Search for the cell housing the specified text and yield its [x, y] center coordinate. 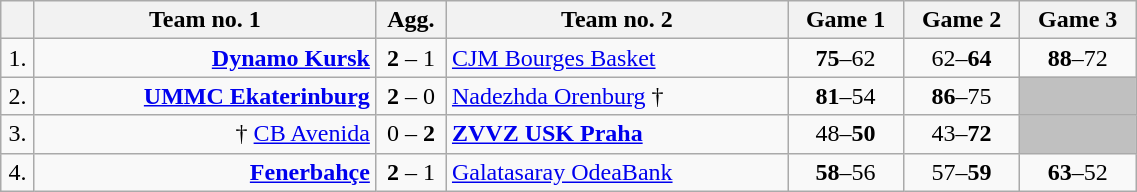
0 – 2 [410, 134]
Galatasaray OdeaBank [616, 172]
Game 1 [846, 20]
Nadezhda Orenburg † [616, 96]
58–56 [846, 172]
75–62 [846, 58]
4. [18, 172]
2. [18, 96]
UMMC Ekaterinburg [204, 96]
Team no. 2 [616, 20]
43–72 [962, 134]
† CB Avenida [204, 134]
Fenerbahçe [204, 172]
Game 2 [962, 20]
48–50 [846, 134]
88–72 [1078, 58]
Game 3 [1078, 20]
Dynamo Kursk [204, 58]
81–54 [846, 96]
CJM Bourges Basket [616, 58]
62–64 [962, 58]
57–59 [962, 172]
ZVVZ USK Praha [616, 134]
63–52 [1078, 172]
1. [18, 58]
86–75 [962, 96]
2 – 0 [410, 96]
3. [18, 134]
Team no. 1 [204, 20]
Agg. [410, 20]
